For the text-containing cell, return its midpoint in (X, Y) coordinate format. 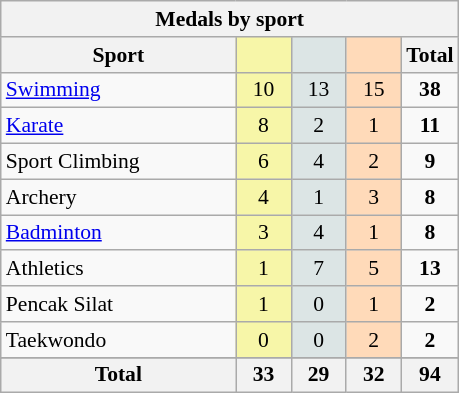
6 (264, 162)
29 (318, 375)
33 (264, 375)
Taekwondo (118, 340)
Swimming (118, 90)
Karate (118, 126)
9 (430, 162)
Athletics (118, 269)
Sport (118, 55)
5 (374, 269)
Pencak Silat (118, 304)
Archery (118, 197)
38 (430, 90)
Badminton (118, 233)
15 (374, 90)
32 (374, 375)
7 (318, 269)
10 (264, 90)
Medals by sport (230, 19)
11 (430, 126)
Sport Climbing (118, 162)
94 (430, 375)
